Pinpoint the cell where the given text exists, returning its (X, Y) midpoint coordinate. 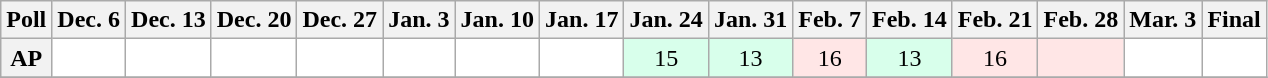
Mar. 3 (1163, 20)
Dec. 20 (254, 20)
Feb. 14 (910, 20)
15 (666, 58)
Poll (26, 20)
Jan. 31 (750, 20)
Dec. 6 (89, 20)
Jan. 3 (419, 20)
Final (1234, 20)
AP (26, 58)
Dec. 27 (340, 20)
Jan. 10 (497, 20)
Feb. 28 (1081, 20)
Dec. 13 (169, 20)
Jan. 17 (582, 20)
Feb. 7 (830, 20)
Feb. 21 (995, 20)
Jan. 24 (666, 20)
